Extract the [x, y] coordinate from the center of the cell holding the provided text.  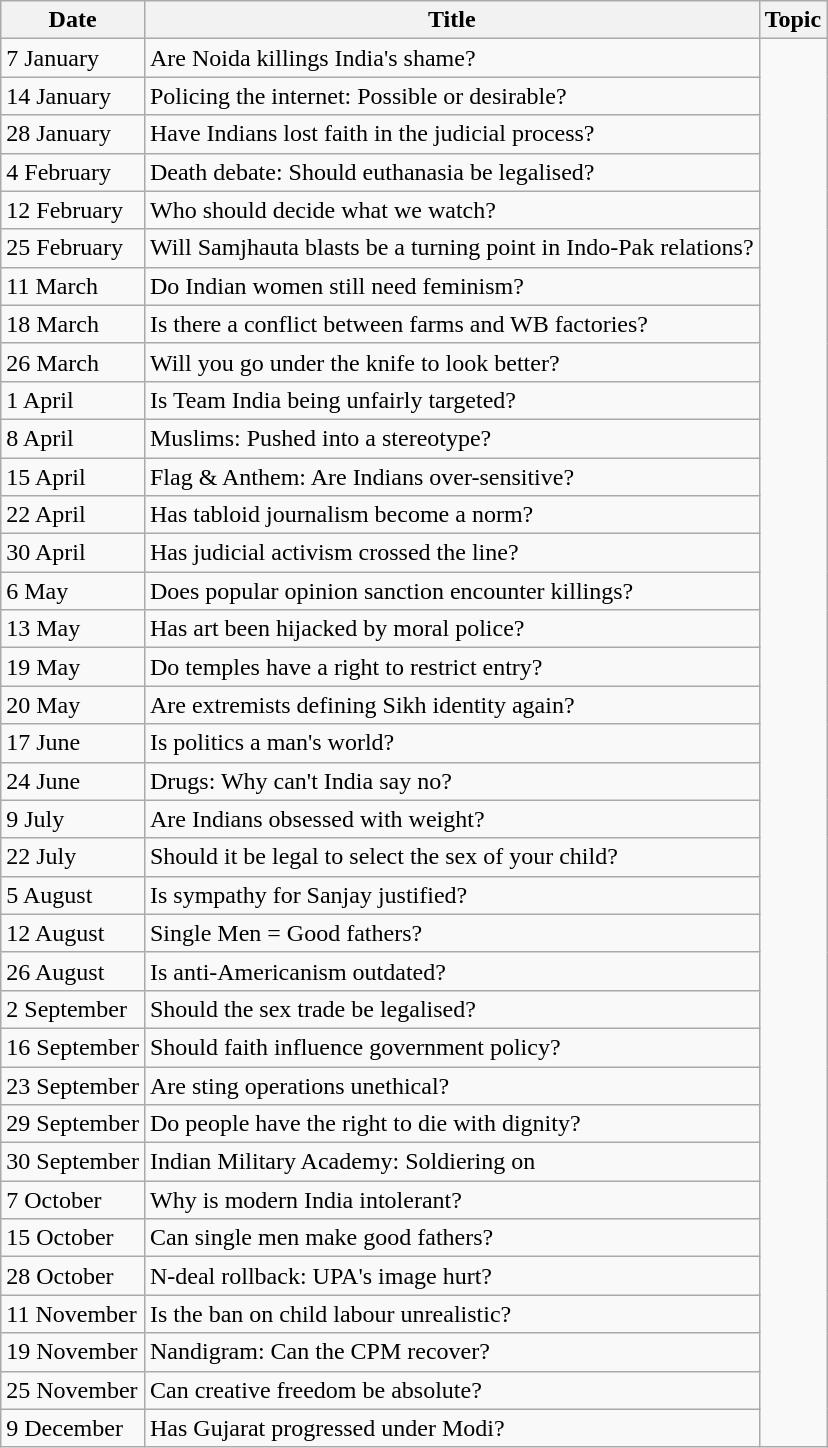
1 April [73, 400]
Muslims: Pushed into a stereotype? [452, 438]
30 September [73, 1162]
24 June [73, 781]
Have Indians lost faith in the judicial process? [452, 134]
Single Men = Good fathers? [452, 933]
19 May [73, 667]
Should faith influence government policy? [452, 1047]
11 November [73, 1314]
14 January [73, 96]
Drugs: Why can't India say no? [452, 781]
9 December [73, 1428]
15 October [73, 1238]
28 January [73, 134]
Who should decide what we watch? [452, 210]
Are sting operations unethical? [452, 1085]
Is the ban on child labour unrealistic? [452, 1314]
Are extremists defining Sikh identity again? [452, 705]
7 October [73, 1200]
23 September [73, 1085]
30 April [73, 553]
Is there a conflict between farms and WB factories? [452, 324]
Has art been hijacked by moral police? [452, 629]
Policing the internet: Possible or desirable? [452, 96]
Flag & Anthem: Are Indians over-sensitive? [452, 477]
8 April [73, 438]
Do temples have a right to restrict entry? [452, 667]
9 July [73, 819]
26 March [73, 362]
N-deal rollback: UPA's image hurt? [452, 1276]
Will you go under the knife to look better? [452, 362]
Should the sex trade be legalised? [452, 1009]
11 March [73, 286]
26 August [73, 971]
Can single men make good fathers? [452, 1238]
20 May [73, 705]
6 May [73, 591]
Does popular opinion sanction encounter killings? [452, 591]
5 August [73, 895]
Date [73, 20]
Is politics a man's world? [452, 743]
Death debate: Should euthanasia be legalised? [452, 172]
Has Gujarat progressed under Modi? [452, 1428]
17 June [73, 743]
Is Team India being unfairly targeted? [452, 400]
Is anti-Americanism outdated? [452, 971]
25 February [73, 248]
Do Indian women still need feminism? [452, 286]
Nandigram: Can the CPM recover? [452, 1352]
Title [452, 20]
Has judicial activism crossed the line? [452, 553]
12 August [73, 933]
15 April [73, 477]
Are Indians obsessed with weight? [452, 819]
13 May [73, 629]
28 October [73, 1276]
Why is modern India intolerant? [452, 1200]
7 January [73, 58]
Has tabloid journalism become a norm? [452, 515]
Indian Military Academy: Soldiering on [452, 1162]
22 July [73, 857]
Can creative freedom be absolute? [452, 1390]
2 September [73, 1009]
Should it be legal to select the sex of your child? [452, 857]
Do people have the right to die with dignity? [452, 1124]
18 March [73, 324]
Is sympathy for Sanjay justified? [452, 895]
Will Samjhauta blasts be a turning point in Indo-Pak relations? [452, 248]
19 November [73, 1352]
12 February [73, 210]
Are Noida killings India's shame? [452, 58]
29 September [73, 1124]
Topic [793, 20]
16 September [73, 1047]
4 February [73, 172]
22 April [73, 515]
25 November [73, 1390]
